Provide the (X, Y) coordinate of the cell's center where the given text is located.  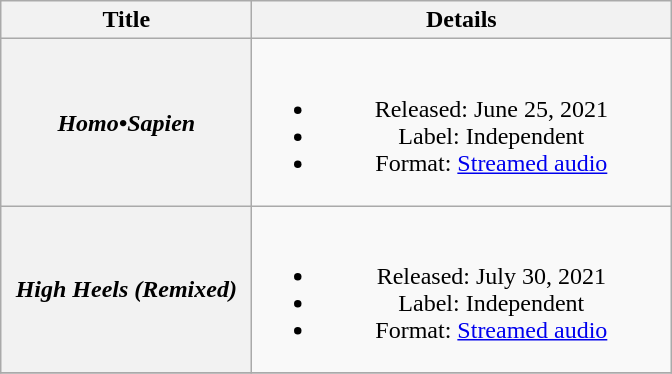
Details (462, 20)
Homo•Sapien (126, 122)
Released: June 25, 2021Label: IndependentFormat: Streamed audio (462, 122)
Title (126, 20)
Released: July 30, 2021Label: IndependentFormat: Streamed audio (462, 290)
High Heels (Remixed) (126, 290)
